Capture the cell that displays the provided text and extract its (x, y) central coordinate. 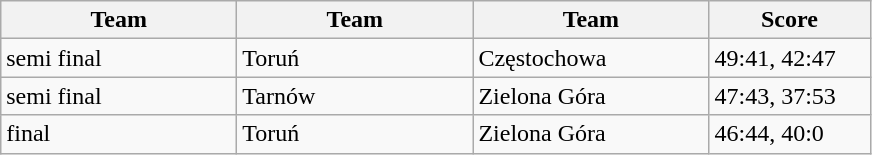
Częstochowa (591, 58)
final (119, 134)
49:41, 42:47 (790, 58)
46:44, 40:0 (790, 134)
Tarnów (355, 96)
47:43, 37:53 (790, 96)
Score (790, 20)
